Determine the [X, Y] coordinate at the center of the cell enclosing the given text.  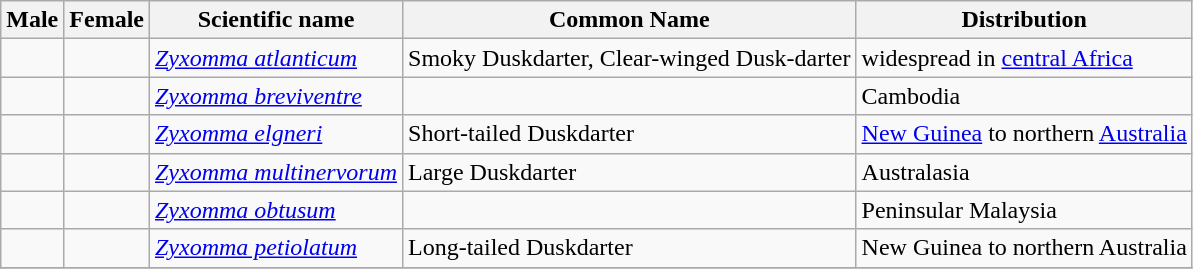
Australasia [1024, 172]
Peninsular Malaysia [1024, 210]
Short-tailed Duskdarter [630, 134]
Zyxomma obtusum [276, 210]
Zyxomma petiolatum [276, 248]
Smoky Duskdarter, Clear-winged Dusk-darter [630, 58]
Common Name [630, 20]
Zyxomma elgneri [276, 134]
Cambodia [1024, 96]
Scientific name [276, 20]
Female [107, 20]
Long-tailed Duskdarter [630, 248]
Distribution [1024, 20]
widespread in central Africa [1024, 58]
Large Duskdarter [630, 172]
Zyxomma multinervorum [276, 172]
Male [32, 20]
Zyxomma atlanticum [276, 58]
Zyxomma breviventre [276, 96]
